Provide the (x, y) coordinate of the cell's center where the given text is located.  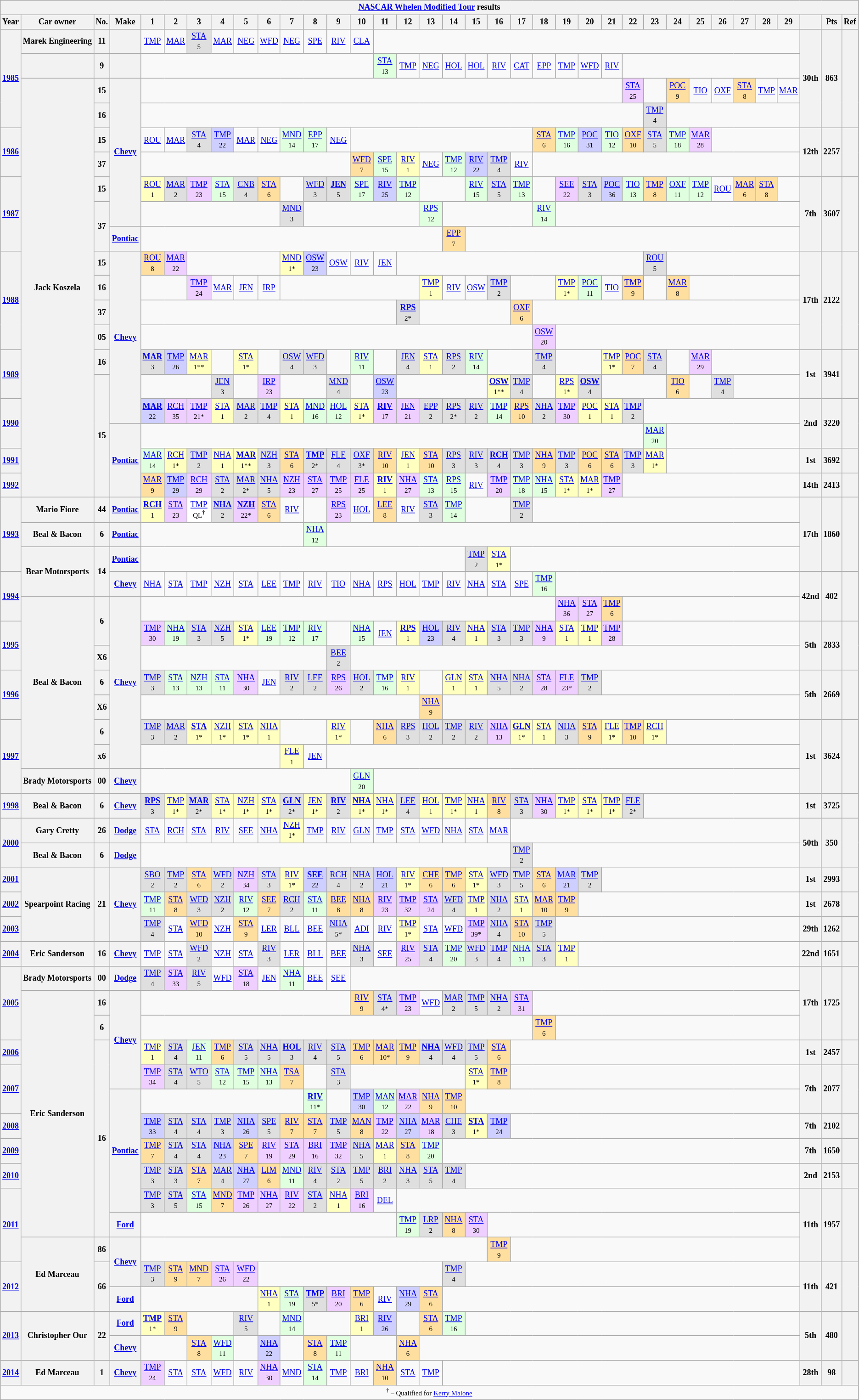
POC6 (590, 461)
GLN1* (522, 732)
2257 (832, 152)
TSA7 (292, 1077)
TMP28 (612, 633)
NHA5* (339, 929)
2013 (11, 1336)
30th (811, 78)
NZH22* (246, 510)
LEE (269, 584)
SPE5 (269, 1126)
17 (522, 22)
STA18 (246, 978)
2102 (832, 1126)
HOL21 (385, 880)
RPS1 (408, 633)
14th (811, 485)
RIV7 (292, 1126)
MND3 (292, 214)
CNB4 (246, 189)
OXF (723, 90)
350 (832, 842)
1650 (832, 1151)
2669 (832, 694)
28 (767, 22)
TMP19 (408, 1225)
NZH34 (246, 880)
Year (11, 22)
1988 (11, 300)
42nd (811, 596)
BRI20 (339, 1299)
480 (832, 1336)
TMP5* (315, 1299)
402 (832, 596)
TMP15 (246, 1077)
4 (222, 22)
50th (811, 842)
No. (102, 22)
JEN5 (339, 189)
LRP2 (431, 1225)
LEE19 (269, 633)
27 (745, 22)
BRI (362, 1373)
1991 (11, 461)
NASCAR Whelen Modified Tour results (429, 7)
1987 (11, 214)
MND16 (315, 411)
STA29 (292, 1151)
3220 (832, 423)
GLN1 (454, 683)
1985 (11, 78)
Pts (832, 22)
1993 (11, 535)
2153 (832, 1175)
LEE2 (315, 683)
STA14 (315, 1373)
10 (362, 22)
2014 (11, 1373)
2008 (11, 1126)
WFD7 (362, 164)
TMP25 (339, 485)
Gary Cretty (57, 830)
RPS12 (431, 214)
NHA26 (246, 1126)
13 (431, 22)
SPE15 (385, 164)
RIV9 (362, 1003)
CLA (362, 41)
TMP2* (315, 461)
2000 (11, 842)
3607 (832, 214)
WTO5 (199, 1077)
RIV11* (315, 1101)
1994 (11, 596)
8 (315, 22)
LEE4 (408, 806)
NZH5 (222, 633)
RPS (385, 584)
Spearpoint Racing (57, 904)
STA25 (633, 90)
RIV26 (385, 1324)
RPS15 (454, 485)
FLE4 (339, 461)
MAR14 (152, 461)
18 (544, 22)
RIV11 (362, 362)
JEN21 (408, 411)
HOL3 (292, 1052)
2003 (11, 929)
STA12 (222, 1077)
BRI1 (362, 1324)
† – Qualified for Kerry Malone (429, 1393)
MAR4 (222, 1175)
ROU1 (152, 189)
2010 (11, 1175)
x6 (102, 756)
POC1 (590, 411)
SBO2 (152, 880)
FLE1* (612, 732)
POC7 (633, 362)
SPE7 (246, 1151)
TMPQL† (199, 510)
NZH3 (269, 461)
STA4* (385, 1003)
EPP17 (315, 140)
NHA10 (385, 1373)
NHA23 (222, 1151)
MAR8 (678, 288)
BEE2 (339, 658)
MAR29 (701, 362)
RCH (176, 830)
Bear Motorsports (57, 571)
STA26 (222, 1274)
TIO12 (612, 140)
POC11 (590, 288)
RIV15 (477, 189)
86 (102, 1250)
EPP (544, 66)
2833 (832, 646)
RIV23 (385, 904)
STA24 (431, 904)
RPS23 (339, 510)
RIV12 (246, 904)
MAR10 (544, 904)
RIV8 (499, 806)
BRI2 (385, 1175)
Christopher Our (57, 1336)
TMP29 (176, 485)
OXF11 (678, 189)
IRP23 (269, 386)
STA28 (544, 683)
22nd (811, 954)
MND4 (339, 386)
TMP13 (522, 189)
JEN3 (222, 386)
MND1* (292, 263)
12th (811, 152)
HOL12 (339, 411)
OSW20 (544, 337)
OXF3* (362, 461)
29 (788, 22)
NHA19 (176, 633)
Jack Koszela (57, 288)
Make (125, 22)
OXF6 (522, 312)
2122 (832, 300)
JEN1* (315, 806)
MAR3 (152, 362)
SEE7 (269, 904)
WFD10 (199, 929)
ROU8 (152, 263)
25 (701, 22)
JEN11 (199, 1052)
2005 (11, 1003)
SPE17 (362, 189)
2001 (11, 880)
TMP33 (152, 1126)
JEN4 (408, 362)
2009 (11, 1151)
TMP7 (152, 1151)
1725 (832, 1003)
1986 (11, 152)
1992 (11, 485)
CAT (522, 66)
RPS10 (522, 411)
RPS2 (454, 362)
OXF10 (633, 140)
2007 (11, 1090)
TMP21* (199, 411)
CHE3 (454, 1126)
RPS26 (339, 683)
MAR10* (385, 1052)
STA33 (176, 978)
1957 (832, 1225)
MND (292, 1373)
RPS1* (567, 386)
1990 (11, 423)
1651 (832, 954)
POC31 (590, 140)
GLN (362, 830)
1860 (832, 535)
MAR21 (567, 880)
IRP (269, 288)
98 (832, 1373)
GLN2* (292, 806)
WFD22 (246, 1274)
MAR1 (385, 1151)
TMP39* (477, 929)
LIM6 (269, 1175)
RCH2 (292, 904)
1996 (11, 694)
RIV19 (269, 1151)
HOL23 (431, 633)
5 (246, 22)
2011 (11, 1225)
3692 (832, 461)
19 (567, 22)
ADI (362, 929)
EPP7 (454, 238)
WFD11 (222, 1348)
FLE2* (633, 806)
44 (102, 510)
Ref (850, 22)
NHA22 (269, 1348)
421 (832, 1286)
LEE8 (385, 510)
MAR9 (152, 485)
STA23 (176, 510)
OSW1** (499, 386)
RIV10 (385, 461)
NZH2 (222, 904)
2006 (11, 1052)
CHE6 (431, 880)
POC36 (612, 189)
EPP2 (431, 411)
FLE1 (292, 756)
RCH35 (176, 411)
2993 (832, 880)
NHA36 (567, 609)
FLE25 (362, 485)
MAR18 (431, 1126)
1995 (11, 646)
FLE23* (567, 683)
JEN1 (408, 461)
2 (176, 22)
MAR28 (701, 140)
STA30 (477, 1225)
HOL1 (431, 806)
ROU5 (655, 263)
29th (811, 929)
MAR6 (745, 189)
863 (832, 78)
3941 (832, 374)
STA19 (292, 1299)
GLN20 (362, 781)
TIO13 (633, 189)
3725 (832, 806)
Mario Fiore (57, 510)
66 (102, 1286)
28th (811, 1373)
7 (292, 22)
05 (102, 337)
BEE8 (339, 904)
STA31 (522, 1003)
MAN12 (385, 1101)
2012 (11, 1286)
1997 (11, 756)
3624 (832, 756)
2457 (832, 1052)
POC9 (678, 90)
3 (199, 22)
12 (408, 22)
1262 (832, 929)
Marek Engineering (57, 41)
MAR20 (655, 436)
2002 (11, 904)
NZH13 (199, 683)
DEL (385, 1200)
RCH29 (199, 485)
2413 (832, 485)
Car owner (57, 22)
24 (678, 22)
NHA29 (408, 1299)
TMP27 (612, 485)
MAN8 (362, 1126)
2678 (832, 904)
MND11 (292, 1175)
2077 (832, 1090)
TIO6 (678, 386)
NZH23 (292, 485)
TMP34 (152, 1077)
NHA12 (315, 535)
1989 (11, 374)
RCH1 (152, 510)
23 (655, 22)
1998 (11, 806)
2004 (11, 954)
20 (590, 22)
